Identify which cell holds the provided text, then report its (X, Y) central coordinate. 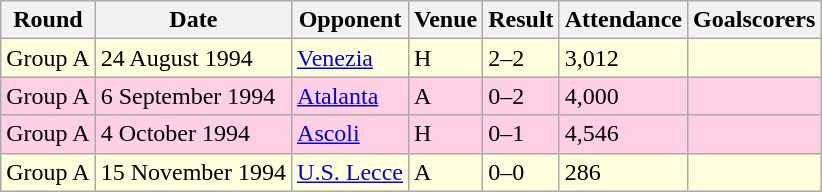
Venezia (350, 58)
24 August 1994 (193, 58)
4,000 (623, 96)
Date (193, 20)
0–1 (521, 134)
Goalscorers (754, 20)
U.S. Lecce (350, 172)
6 September 1994 (193, 96)
3,012 (623, 58)
15 November 1994 (193, 172)
Venue (446, 20)
Opponent (350, 20)
2–2 (521, 58)
Result (521, 20)
0–0 (521, 172)
286 (623, 172)
Attendance (623, 20)
0–2 (521, 96)
4 October 1994 (193, 134)
Round (48, 20)
Atalanta (350, 96)
4,546 (623, 134)
Ascoli (350, 134)
